Provide the [X, Y] coordinate of the cell's center where the given text is located.  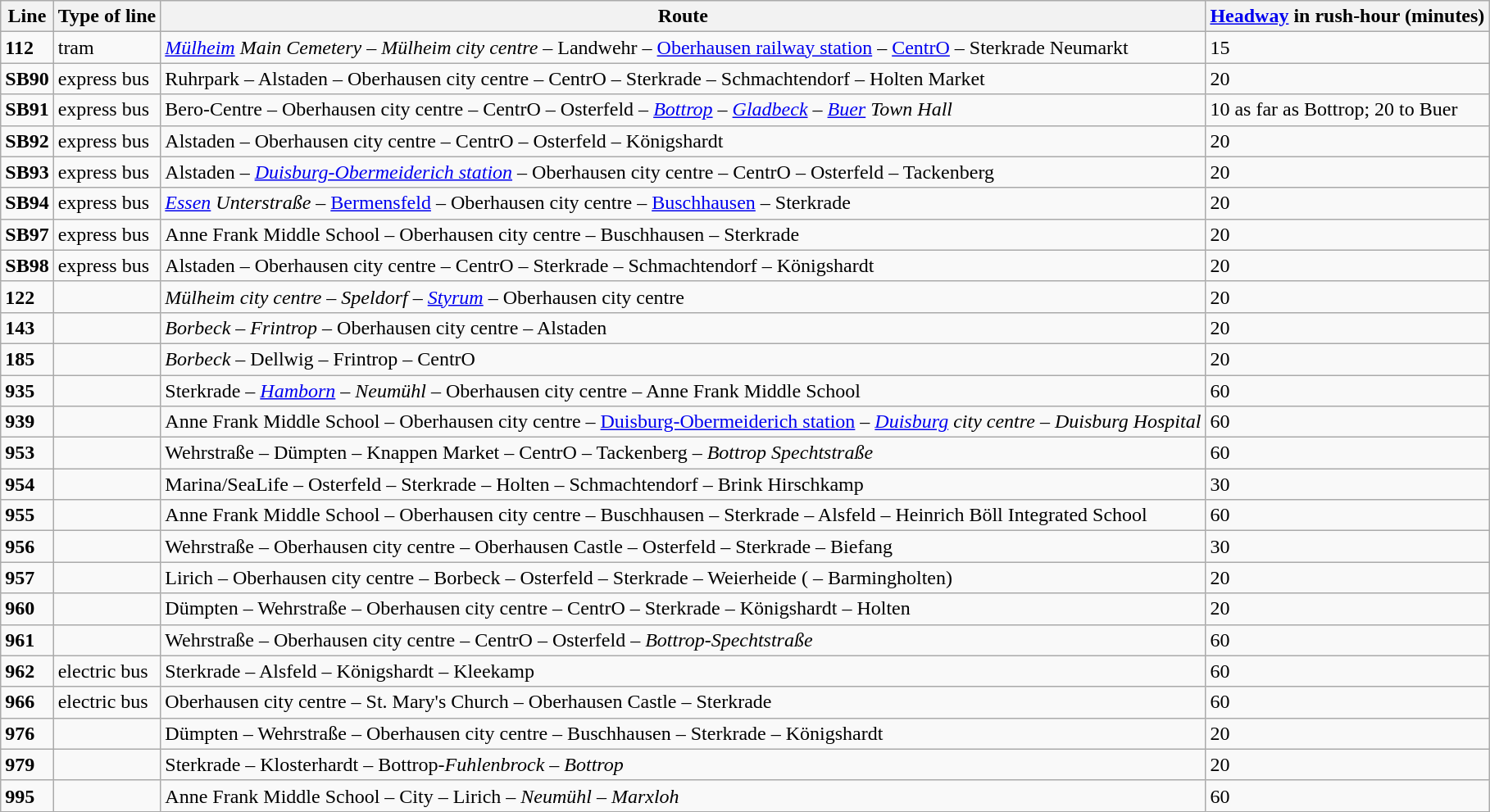
976 [27, 733]
SB98 [27, 265]
Marina/SeaLife – Osterfeld – Sterkrade – Holten – Schmachtendorf – Brink Hirschkamp [684, 484]
Anne Frank Middle School – Oberhausen city centre – Duisburg-Obermeiderich station – Duisburg city centre – Duisburg Hospital [684, 422]
SB90 [27, 79]
Headway in rush-hour (minutes) [1347, 16]
995 [27, 796]
122 [27, 297]
956 [27, 547]
Type of line [107, 16]
939 [27, 422]
960 [27, 609]
Anne Frank Middle School – City – Lirich – Neumühl – Marxloh [684, 796]
112 [27, 48]
Sterkrade – Hamborn – Neumühl – Oberhausen city centre – Anne Frank Middle School [684, 391]
Mülheim Main Cemetery – Mülheim city centre – Landwehr – Oberhausen railway station – CentrO – Sterkrade Neumarkt [684, 48]
10 as far as Bottrop; 20 to Buer [1347, 110]
Oberhausen city centre – St. Mary's Church – Oberhausen Castle – Sterkrade [684, 702]
SB94 [27, 203]
966 [27, 702]
SB92 [27, 141]
SB97 [27, 234]
Dümpten – Wehrstraße – Oberhausen city centre – Buschhausen – Sterkrade – Königshardt [684, 733]
Essen Unterstraße – Bermensfeld – Oberhausen city centre – Buschhausen – Sterkrade [684, 203]
Anne Frank Middle School – Oberhausen city centre – Buschhausen – Sterkrade [684, 234]
Ruhrpark – Alstaden – Oberhausen city centre – CentrO – Sterkrade – Schmachtendorf – Holten Market [684, 79]
Line [27, 16]
954 [27, 484]
143 [27, 328]
Wehrstraße – Oberhausen city centre – Oberhausen Castle – Osterfeld – Sterkrade – Biefang [684, 547]
tram [107, 48]
Borbeck – Frintrop – Oberhausen city centre – Alstaden [684, 328]
957 [27, 578]
Wehrstraße – Oberhausen city centre – CentrO – Osterfeld – Bottrop-Spechtstraße [684, 640]
15 [1347, 48]
Dümpten – Wehrstraße – Oberhausen city centre – CentrO – Sterkrade – Königshardt – Holten [684, 609]
SB91 [27, 110]
953 [27, 453]
955 [27, 515]
Wehrstraße – Dümpten – Knappen Market – CentrO – Tackenberg – Bottrop Spechtstraße [684, 453]
SB93 [27, 172]
Alstaden – Duisburg-Obermeiderich station – Oberhausen city centre – CentrO – Osterfeld – Tackenberg [684, 172]
Sterkrade – Alsfeld – Königshardt – Kleekamp [684, 671]
Sterkrade – Klosterhardt – Bottrop-Fuhlenbrock – Bottrop [684, 764]
Mülheim city centre – Speldorf – Styrum – Oberhausen city centre [684, 297]
Alstaden – Oberhausen city centre – CentrO – Osterfeld – Königshardt [684, 141]
Route [684, 16]
Borbeck – Dellwig – Frintrop – CentrO [684, 359]
Bero-Centre – Oberhausen city centre – CentrO – Osterfeld – Bottrop – Gladbeck – Buer Town Hall [684, 110]
185 [27, 359]
962 [27, 671]
Anne Frank Middle School – Oberhausen city centre – Buschhausen – Sterkrade – Alsfeld – Heinrich Böll Integrated School [684, 515]
Lirich – Oberhausen city centre – Borbeck – Osterfeld – Sterkrade – Weierheide ( – Barmingholten) [684, 578]
961 [27, 640]
979 [27, 764]
935 [27, 391]
Alstaden – Oberhausen city centre – CentrO – Sterkrade – Schmachtendorf – Königshardt [684, 265]
